Pinpoint the cell where the given text exists, returning its (X, Y) midpoint coordinate. 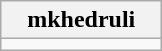
mkhedruli (82, 20)
